Identify which cell holds the provided text, then report its (x, y) central coordinate. 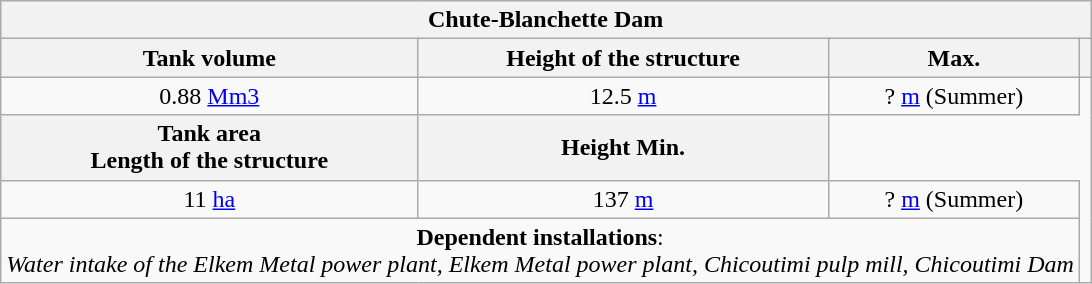
Max. (954, 58)
Tank volume (210, 58)
Height Min. (623, 148)
11 ha (210, 199)
Tank areaLength of the structure (210, 148)
12.5 m (623, 96)
Dependent installations: Water intake of the Elkem Metal power plant, Elkem Metal power plant, Chicoutimi pulp mill, Chicoutimi Dam (540, 250)
137 m (623, 199)
0.88 Mm3 (210, 96)
Height of the structure (623, 58)
Chute-Blanchette Dam (546, 20)
